Pinpoint the cell where the given text exists, returning its (x, y) midpoint coordinate. 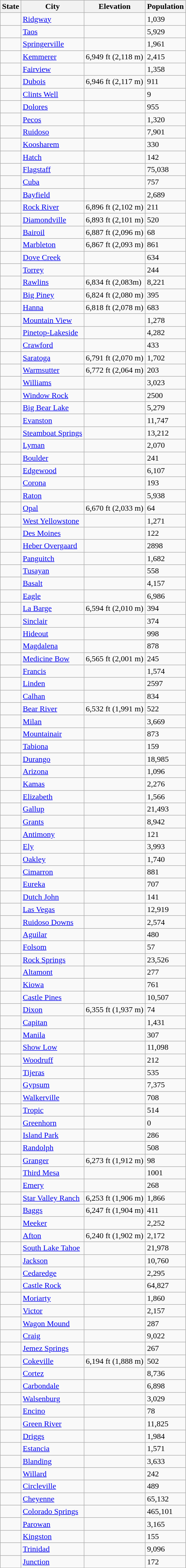
Big Bear Lake (53, 408)
Island Park (53, 1135)
277 (166, 972)
834 (166, 696)
2,172 (166, 1236)
Carbondale (53, 1386)
1,571 (166, 1449)
65,132 (166, 1499)
Basalt (53, 584)
18,985 (166, 759)
21,978 (166, 1248)
57 (166, 947)
Window Rock (53, 395)
1001 (166, 1173)
Evanston (53, 420)
Williams (53, 383)
Elevation (115, 7)
6,949 ft (2,118 m) (115, 57)
City (53, 7)
6,273 ft (1,912 m) (115, 1160)
Dolores (53, 107)
Cortez (53, 1374)
3,669 (166, 721)
6,893 ft (2,101 m) (115, 220)
489 (166, 1486)
242 (166, 1474)
1,096 (166, 772)
159 (166, 746)
520 (166, 220)
1,566 (166, 797)
Edgewood (53, 470)
5,929 (166, 32)
374 (166, 621)
1,358 (166, 69)
1,702 (166, 357)
Randolph (53, 1148)
Dubois (53, 82)
Dixon (53, 1010)
Rock Springs (53, 960)
Cheyenne (53, 1499)
6,898 (166, 1386)
395 (166, 295)
757 (166, 182)
Wagon Mound (53, 1323)
394 (166, 609)
465,101 (166, 1511)
708 (166, 1098)
Craig (53, 1336)
1,860 (166, 1298)
267 (166, 1348)
122 (166, 533)
Driggs (53, 1436)
Manila (53, 1035)
Lyman (53, 445)
141 (166, 897)
Saratoga (53, 357)
Las Vegas (53, 909)
5,279 (166, 408)
480 (166, 934)
1,574 (166, 671)
Cedaredge (53, 1273)
Emery (53, 1185)
Ruidoso Downs (53, 922)
8,942 (166, 822)
Steamboat Springs (53, 433)
245 (166, 659)
Junction (53, 1561)
Corona (53, 483)
6,946 ft (2,117 m) (115, 82)
Trinidad (53, 1549)
Tropic (53, 1110)
3,023 (166, 383)
Antimony (53, 834)
9,096 (166, 1549)
558 (166, 571)
Milan (53, 721)
Walsenburg (53, 1399)
Tabiona (53, 746)
286 (166, 1135)
634 (166, 257)
Hideout (53, 634)
1,961 (166, 44)
881 (166, 872)
Colorado Springs (53, 1511)
Tusayan (53, 571)
287 (166, 1323)
21,493 (166, 809)
Marbleton (53, 245)
Durango (53, 759)
Show Low (53, 1047)
268 (166, 1185)
761 (166, 985)
10,760 (166, 1261)
12,919 (166, 909)
Cuba (53, 182)
5,938 (166, 496)
244 (166, 270)
Granger (53, 1160)
8,736 (166, 1374)
La Barge (53, 609)
Population (166, 7)
6,355 ft (1,937 m) (115, 1010)
998 (166, 634)
7,901 (166, 132)
683 (166, 307)
Estancia (53, 1449)
508 (166, 1148)
11,098 (166, 1047)
522 (166, 709)
2,689 (166, 195)
Jemez Springs (53, 1348)
2,157 (166, 1311)
Castle Rock (53, 1286)
Eagle (53, 596)
1,740 (166, 859)
8,221 (166, 282)
6,532 ft (1,991 m) (115, 709)
Willard (53, 1474)
Moriarty (53, 1298)
6,896 ft (2,102 m) (115, 207)
64,827 (166, 1286)
Elizabeth (53, 797)
2597 (166, 684)
Magdalena (53, 646)
Big Piney (53, 295)
Boulder (53, 458)
707 (166, 884)
1,431 (166, 1022)
Taos (53, 32)
Ruidoso (53, 132)
13,212 (166, 433)
4,157 (166, 584)
1,039 (166, 19)
1,866 (166, 1198)
Victor (53, 1311)
142 (166, 157)
74 (166, 1010)
2,574 (166, 922)
0 (166, 1123)
State (11, 7)
514 (166, 1110)
Tijeras (53, 1072)
Opal (53, 508)
3,165 (166, 1524)
Star Valley Ranch (53, 1198)
Dove Creek (53, 257)
9 (166, 94)
241 (166, 458)
6,772 ft (2,064 m) (115, 370)
Blanding (53, 1461)
Oakley (53, 859)
11,747 (166, 420)
Cokeville (53, 1361)
9,022 (166, 1336)
Bayfield (53, 195)
7,375 (166, 1085)
6,670 ft (2,033 m) (115, 508)
Francis (53, 671)
Kemmerer (53, 57)
Kamas (53, 784)
Dutch John (53, 897)
Gallup (53, 809)
1,320 (166, 119)
Des Moines (53, 533)
2,070 (166, 445)
10,507 (166, 997)
Mountainair (53, 734)
Mountain View (53, 320)
Ridgway (53, 19)
Eureka (53, 884)
South Lake Tahoe (53, 1248)
Flagstaff (53, 170)
Rock River (53, 207)
6,194 ft (1,888 m) (115, 1361)
Kingston (53, 1536)
155 (166, 1536)
873 (166, 734)
Pinetop-Lakeside (53, 332)
Castle Pines (53, 997)
Panguitch (53, 558)
Ely (53, 847)
535 (166, 1072)
11,825 (166, 1424)
Third Mesa (53, 1173)
6,824 ft (2,080 m) (115, 295)
Circleville (53, 1486)
911 (166, 82)
878 (166, 646)
23,526 (166, 960)
Bear River (53, 709)
Arizona (53, 772)
6,107 (166, 470)
121 (166, 834)
Baggs (53, 1211)
1,984 (166, 1436)
Afton (53, 1236)
Aguilar (53, 934)
6,986 (166, 596)
Greenhorn (53, 1123)
78 (166, 1411)
6,565 ft (2,001 m) (115, 659)
64 (166, 508)
861 (166, 245)
Clints Well (53, 94)
6,247 ft (1,904 m) (115, 1211)
1,278 (166, 320)
Hatch (53, 157)
Encino (53, 1411)
Fairview (53, 69)
Hanna (53, 307)
Springerville (53, 44)
Folsom (53, 947)
Diamondville (53, 220)
6,818 ft (2,078 m) (115, 307)
Warmsutter (53, 370)
307 (166, 1035)
6,240 ft (1,902 m) (115, 1236)
6,834 ft (2,083m) (115, 282)
6,253 ft (1,906 m) (115, 1198)
Raton (53, 496)
Capitan (53, 1022)
Medicine Bow (53, 659)
Kiowa (53, 985)
Woodruff (53, 1060)
Meeker (53, 1223)
Bairoil (53, 232)
2898 (166, 546)
6,867 ft (2,093 m) (115, 245)
2,415 (166, 57)
6,887 ft (2,096 m) (115, 232)
Green River (53, 1424)
75,038 (166, 170)
211 (166, 207)
6,594 ft (2,010 m) (115, 609)
Koosharem (53, 144)
3,993 (166, 847)
Crawford (53, 345)
Cimarron (53, 872)
Parowan (53, 1524)
West Yellowstone (53, 521)
2,252 (166, 1223)
Sinclair (53, 621)
Rawlins (53, 282)
2500 (166, 395)
330 (166, 144)
3,633 (166, 1461)
1,271 (166, 521)
193 (166, 483)
2,295 (166, 1273)
Gypsum (53, 1085)
212 (166, 1060)
Pecos (53, 119)
2,276 (166, 784)
172 (166, 1561)
68 (166, 232)
3,029 (166, 1399)
6,791 ft (2,070 m) (115, 357)
411 (166, 1211)
Torrey (53, 270)
Linden (53, 684)
Jackson (53, 1261)
4,282 (166, 332)
955 (166, 107)
Walkerville (53, 1098)
Calhan (53, 696)
Grants (53, 822)
Altamont (53, 972)
Heber Overgaard (53, 546)
98 (166, 1160)
203 (166, 370)
502 (166, 1361)
433 (166, 345)
1,682 (166, 558)
